For the text-containing cell, return its midpoint in (x, y) coordinate format. 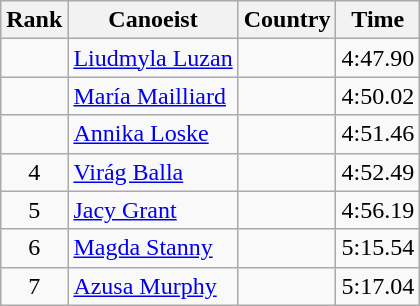
4:47.90 (378, 58)
4 (34, 172)
Azusa Murphy (153, 286)
4:51.46 (378, 134)
Annika Loske (153, 134)
Country (287, 20)
María Mailliard (153, 96)
Virág Balla (153, 172)
5:15.54 (378, 248)
Jacy Grant (153, 210)
7 (34, 286)
Rank (34, 20)
5 (34, 210)
Liudmyla Luzan (153, 58)
Time (378, 20)
Magda Stanny (153, 248)
4:52.49 (378, 172)
6 (34, 248)
4:56.19 (378, 210)
Canoeist (153, 20)
5:17.04 (378, 286)
4:50.02 (378, 96)
